Extract the [X, Y] coordinate from the center of the cell holding the provided text.  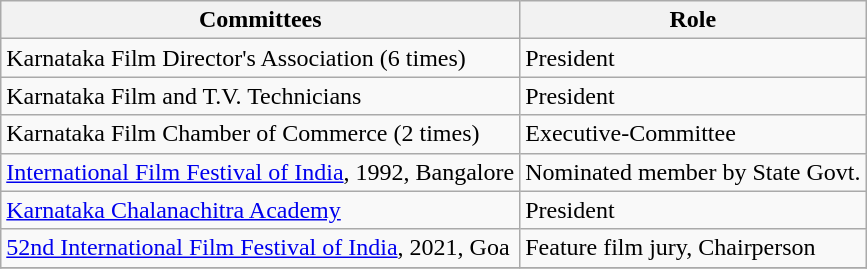
Committees [260, 20]
Karnataka Film Director's Association (6 times) [260, 58]
Executive-Committee [693, 134]
Karnataka Film and T.V. Technicians [260, 96]
Karnataka Chalanachitra Academy [260, 210]
52nd International Film Festival of India, 2021, Goa [260, 248]
Nominated member by State Govt. [693, 172]
Role [693, 20]
Karnataka Film Chamber of Commerce (2 times) [260, 134]
Feature film jury, Chairperson [693, 248]
International Film Festival of India, 1992, Bangalore [260, 172]
